Determine the [x, y] coordinate at the center of the cell enclosing the given text.  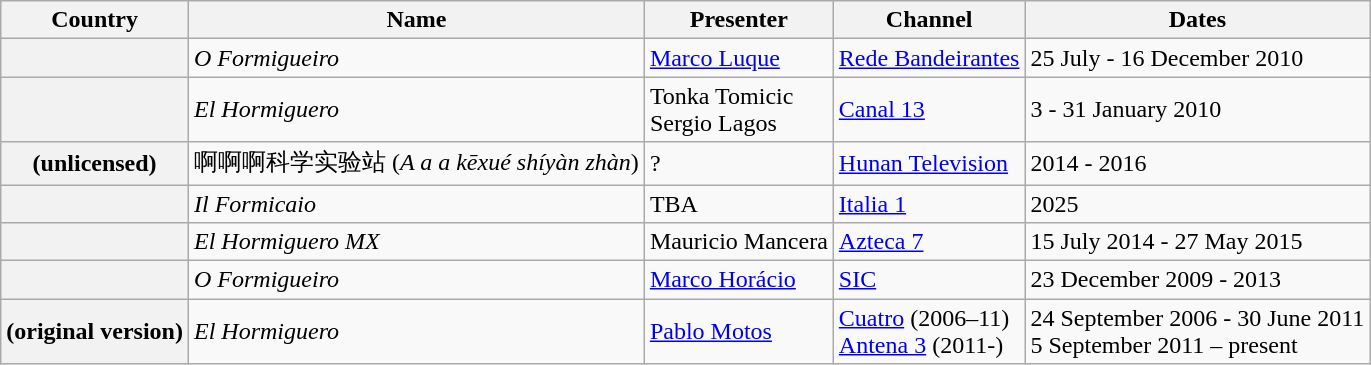
25 July - 16 December 2010 [1198, 58]
Name [416, 20]
2025 [1198, 203]
Rede Bandeirantes [929, 58]
23 December 2009 - 2013 [1198, 280]
Channel [929, 20]
Mauricio Mancera [738, 242]
Pablo Motos [738, 332]
2014 - 2016 [1198, 164]
3 - 31 January 2010 [1198, 110]
SIC [929, 280]
15 July 2014 - 27 May 2015 [1198, 242]
Country [95, 20]
Marco Luque [738, 58]
啊啊啊科学实验站 (A a a kēxué shíyàn zhàn) [416, 164]
(original version) [95, 332]
Marco Horácio [738, 280]
Presenter [738, 20]
? [738, 164]
TBA [738, 203]
Cuatro (2006–11)Antena 3 (2011-) [929, 332]
Italia 1 [929, 203]
Canal 13 [929, 110]
24 September 2006 - 30 June 20115 September 2011 – present [1198, 332]
(unlicensed) [95, 164]
Azteca 7 [929, 242]
Hunan Television [929, 164]
Tonka TomicicSergio Lagos [738, 110]
Il Formicaio [416, 203]
Dates [1198, 20]
El Hormiguero MX [416, 242]
